For the text-containing cell, return its midpoint in [x, y] coordinate format. 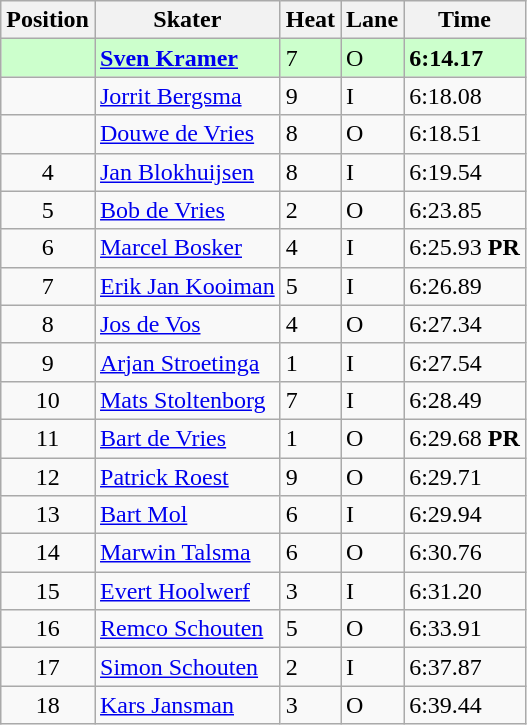
Marwin Talsma [187, 553]
6:26.89 [465, 286]
Sven Kramer [187, 58]
Arjan Stroetinga [187, 362]
Lane [372, 20]
Position [48, 20]
Bart Mol [187, 515]
6:27.34 [465, 324]
Douwe de Vries [187, 134]
6:25.93 PR [465, 248]
Heat [310, 20]
10 [48, 400]
6:30.76 [465, 553]
Bart de Vries [187, 438]
Simon Schouten [187, 667]
Mats Stoltenborg [187, 400]
Evert Hoolwerf [187, 591]
13 [48, 515]
11 [48, 438]
6:14.17 [465, 58]
6:28.49 [465, 400]
17 [48, 667]
Kars Jansman [187, 705]
Jos de Vos [187, 324]
6:29.68 PR [465, 438]
16 [48, 629]
6:18.51 [465, 134]
12 [48, 477]
Patrick Roest [187, 477]
15 [48, 591]
Erik Jan Kooiman [187, 286]
6:18.08 [465, 96]
6:29.94 [465, 515]
Skater [187, 20]
6:31.20 [465, 591]
Marcel Bosker [187, 248]
6:37.87 [465, 667]
6:33.91 [465, 629]
6:23.85 [465, 210]
14 [48, 553]
6:27.54 [465, 362]
Remco Schouten [187, 629]
6:19.54 [465, 172]
Jorrit Bergsma [187, 96]
Time [465, 20]
6:39.44 [465, 705]
6:29.71 [465, 477]
Jan Blokhuijsen [187, 172]
Bob de Vries [187, 210]
18 [48, 705]
